Search for the cell housing the specified text and yield its [x, y] center coordinate. 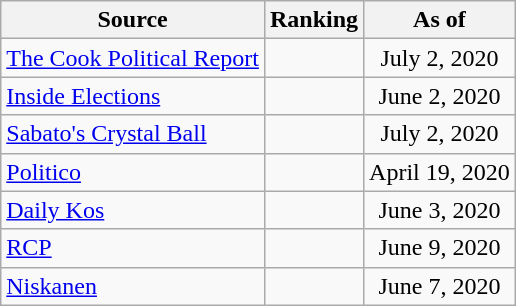
Niskanen [133, 286]
Ranking [314, 20]
June 3, 2020 [440, 210]
Inside Elections [133, 96]
Politico [133, 172]
June 2, 2020 [440, 96]
June 7, 2020 [440, 286]
June 9, 2020 [440, 248]
Sabato's Crystal Ball [133, 134]
RCP [133, 248]
Daily Kos [133, 210]
Source [133, 20]
The Cook Political Report [133, 58]
As of [440, 20]
April 19, 2020 [440, 172]
